Return (X, Y) of the center of cell containing provided text 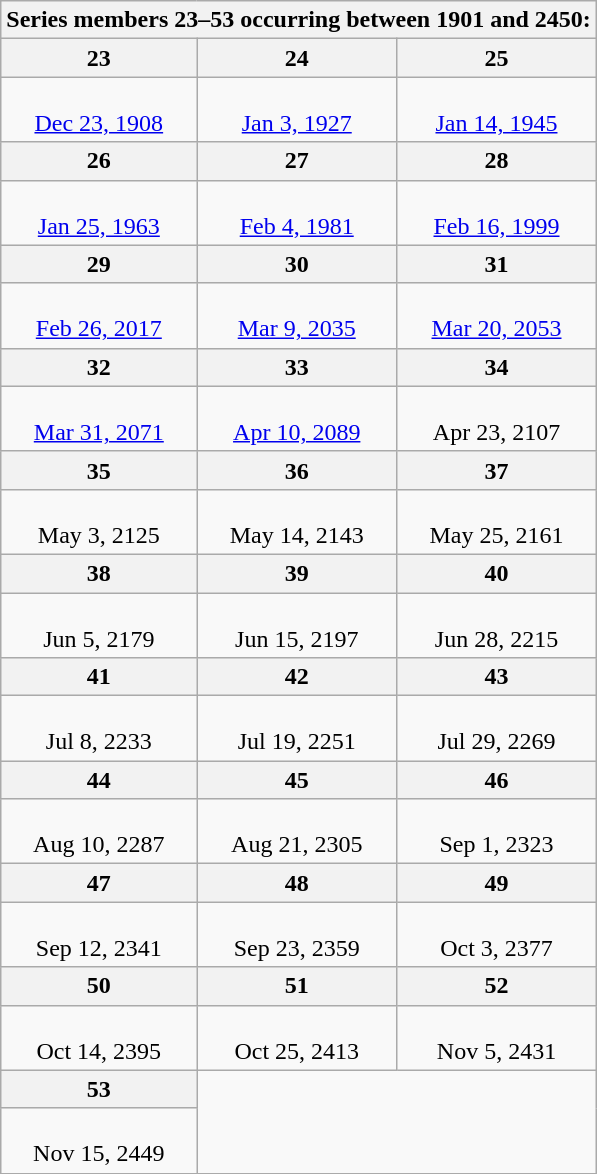
42 (297, 677)
24 (297, 58)
43 (497, 677)
Jan 14, 1945 (497, 110)
23 (99, 58)
Feb 16, 1999 (497, 212)
Jan 3, 1927 (297, 110)
Mar 20, 2053 (497, 316)
Feb 26, 2017 (99, 316)
37 (497, 470)
25 (497, 58)
33 (297, 367)
39 (297, 573)
Dec 23, 1908 (99, 110)
45 (297, 780)
Sep 23, 2359 (297, 934)
Feb 4, 1981 (297, 212)
Oct 25, 2413 (297, 1038)
Aug 21, 2305 (297, 832)
Oct 3, 2377 (497, 934)
Sep 12, 2341 (99, 934)
38 (99, 573)
31 (497, 264)
34 (497, 367)
40 (497, 573)
48 (297, 883)
Apr 23, 2107 (497, 418)
Jun 15, 2197 (297, 624)
30 (297, 264)
44 (99, 780)
27 (297, 161)
51 (297, 986)
Jan 25, 1963 (99, 212)
Series members 23–53 occurring between 1901 and 2450: (299, 20)
26 (99, 161)
Jul 8, 2233 (99, 728)
Nov 5, 2431 (497, 1038)
May 25, 2161 (497, 522)
29 (99, 264)
49 (497, 883)
Apr 10, 2089 (297, 418)
May 3, 2125 (99, 522)
36 (297, 470)
50 (99, 986)
Nov 15, 2449 (99, 1140)
Sep 1, 2323 (497, 832)
Jul 29, 2269 (497, 728)
53 (99, 1089)
28 (497, 161)
Jun 28, 2215 (497, 624)
32 (99, 367)
52 (497, 986)
47 (99, 883)
35 (99, 470)
Aug 10, 2287 (99, 832)
46 (497, 780)
May 14, 2143 (297, 522)
Mar 31, 2071 (99, 418)
41 (99, 677)
Jun 5, 2179 (99, 624)
Jul 19, 2251 (297, 728)
Oct 14, 2395 (99, 1038)
Mar 9, 2035 (297, 316)
